Extract the (X, Y) coordinate from the center of the cell holding the provided text.  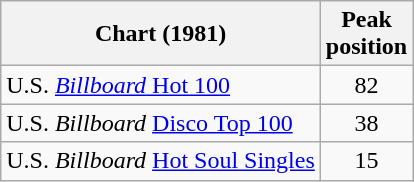
82 (366, 85)
Peakposition (366, 34)
Chart (1981) (161, 34)
U.S. Billboard Hot 100 (161, 85)
38 (366, 123)
U.S. Billboard Disco Top 100 (161, 123)
15 (366, 161)
U.S. Billboard Hot Soul Singles (161, 161)
